For the text-containing cell, return its midpoint in (x, y) coordinate format. 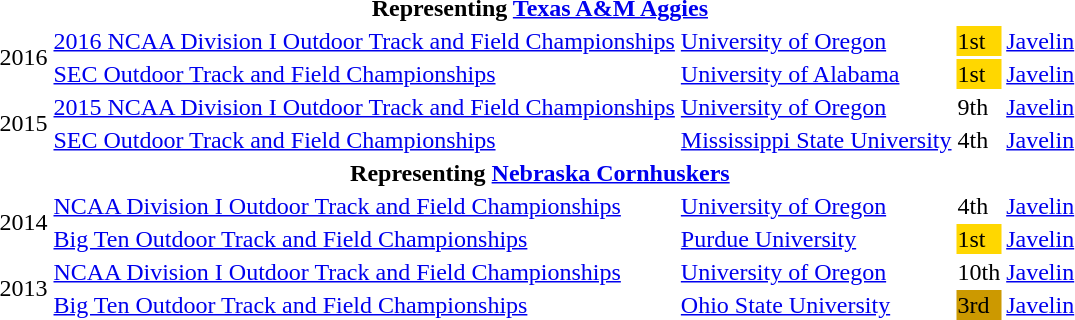
University of Alabama (816, 74)
Ohio State University (816, 305)
Purdue University (816, 239)
10th (979, 272)
2015 NCAA Division I Outdoor Track and Field Championships (364, 107)
9th (979, 107)
Mississippi State University (816, 140)
3rd (979, 305)
2016 NCAA Division I Outdoor Track and Field Championships (364, 41)
